Identify which cell holds the provided text, then report its (x, y) central coordinate. 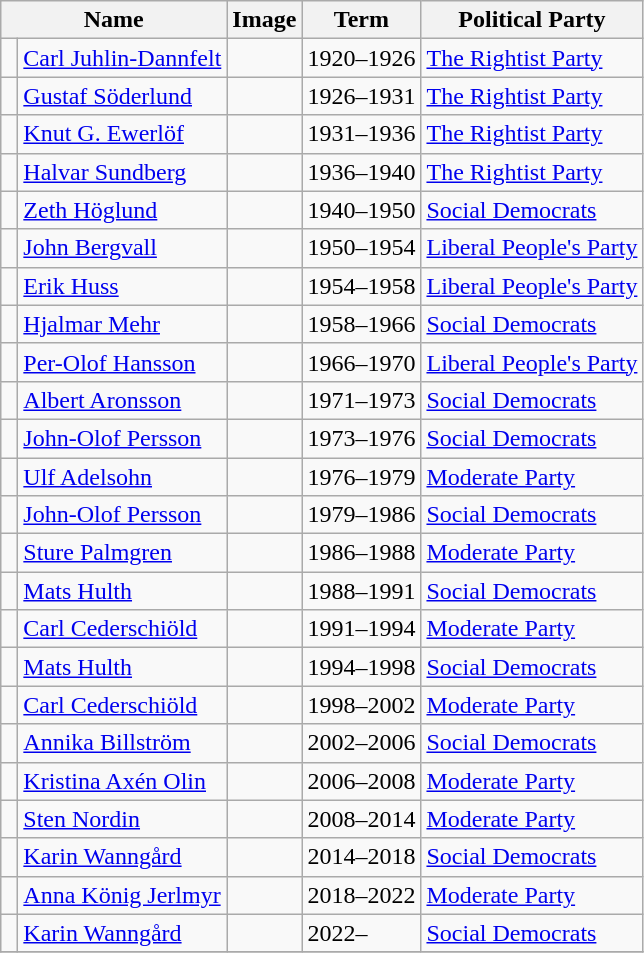
Albert Aronsson (122, 400)
Hjalmar Mehr (122, 324)
1954–1958 (362, 286)
Sten Nordin (122, 819)
Anna König Jerlmyr (122, 895)
1958–1966 (362, 324)
Name (114, 20)
Halvar Sundberg (122, 172)
Per-Olof Hansson (122, 362)
2014–2018 (362, 857)
1998–2002 (362, 705)
1986–1988 (362, 553)
2022– (362, 933)
1976–1979 (362, 477)
1988–1991 (362, 591)
1920–1926 (362, 58)
Image (264, 20)
2008–2014 (362, 819)
Zeth Höglund (122, 210)
1979–1986 (362, 515)
1973–1976 (362, 438)
1926–1931 (362, 96)
Term (362, 20)
1950–1954 (362, 248)
1936–1940 (362, 172)
1991–1994 (362, 629)
Annika Billström (122, 743)
1940–1950 (362, 210)
1931–1936 (362, 134)
2002–2006 (362, 743)
2006–2008 (362, 781)
Sture Palmgren (122, 553)
1966–1970 (362, 362)
Ulf Adelsohn (122, 477)
2018–2022 (362, 895)
1971–1973 (362, 400)
John Bergvall (122, 248)
Carl Juhlin-Dannfelt (122, 58)
Kristina Axén Olin (122, 781)
Political Party (532, 20)
Gustaf Söderlund (122, 96)
1994–1998 (362, 667)
Erik Huss (122, 286)
Knut G. Ewerlöf (122, 134)
